Return the [x, y] coordinate for the center point of the cell that contains the specified text.  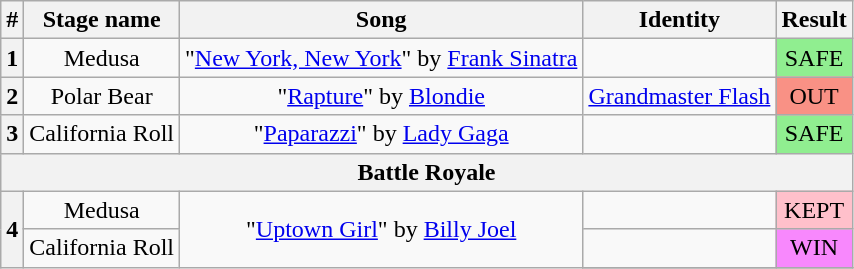
Battle Royale [427, 172]
Identity [680, 20]
"Rapture" by Blondie [382, 96]
KEPT [814, 210]
OUT [814, 96]
3 [12, 134]
2 [12, 96]
WIN [814, 248]
"Uptown Girl" by Billy Joel [382, 229]
Result [814, 20]
1 [12, 58]
"New York, New York" by Frank Sinatra [382, 58]
Song [382, 20]
"Paparazzi" by Lady Gaga [382, 134]
Polar Bear [102, 96]
Grandmaster Flash [680, 96]
# [12, 20]
4 [12, 229]
Stage name [102, 20]
